Extract the (x, y) coordinate from the center of the cell holding the provided text.  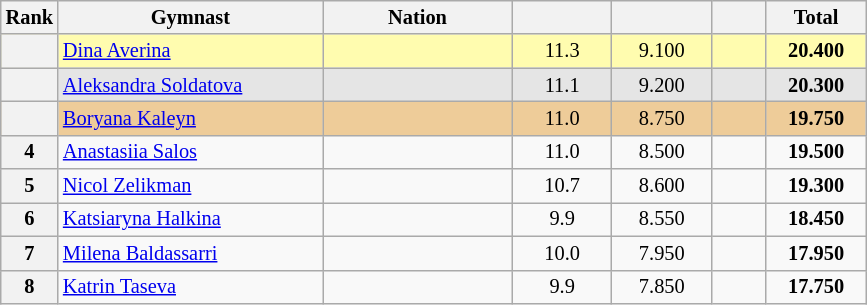
4 (30, 152)
Dina Averina (190, 51)
Gymnast (190, 17)
Rank (30, 17)
Nation (418, 17)
Total (816, 17)
8.550 (662, 219)
Nicol Zelikman (190, 186)
9.100 (662, 51)
8.600 (662, 186)
8 (30, 287)
11.3 (562, 51)
19.500 (816, 152)
8.500 (662, 152)
19.300 (816, 186)
7.850 (662, 287)
8.750 (662, 118)
17.950 (816, 253)
10.7 (562, 186)
Katrin Taseva (190, 287)
20.400 (816, 51)
11.1 (562, 85)
Katsiaryna Halkina (190, 219)
20.300 (816, 85)
Boryana Kaleyn (190, 118)
9.200 (662, 85)
17.750 (816, 287)
7 (30, 253)
10.0 (562, 253)
7.950 (662, 253)
Anastasiia Salos (190, 152)
19.750 (816, 118)
Aleksandra Soldatova (190, 85)
5 (30, 186)
18.450 (816, 219)
6 (30, 219)
Milena Baldassarri (190, 253)
